Return (X, Y) of the center of cell containing provided text 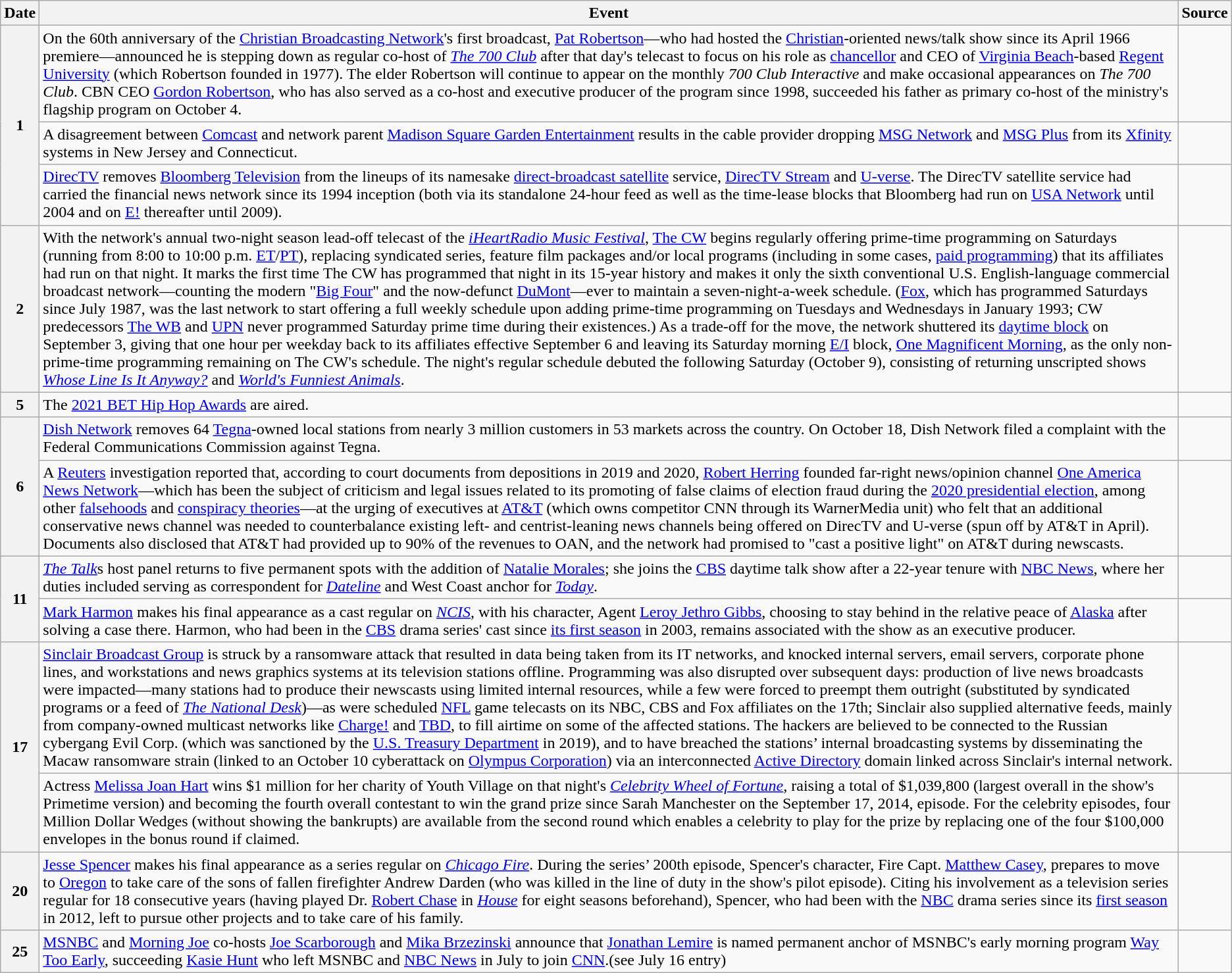
5 (20, 405)
11 (20, 599)
The 2021 BET Hip Hop Awards are aired. (609, 405)
Event (609, 13)
Date (20, 13)
25 (20, 951)
20 (20, 891)
1 (20, 125)
6 (20, 487)
Source (1204, 13)
2 (20, 309)
17 (20, 746)
